Return (x, y) of the center of cell containing provided text 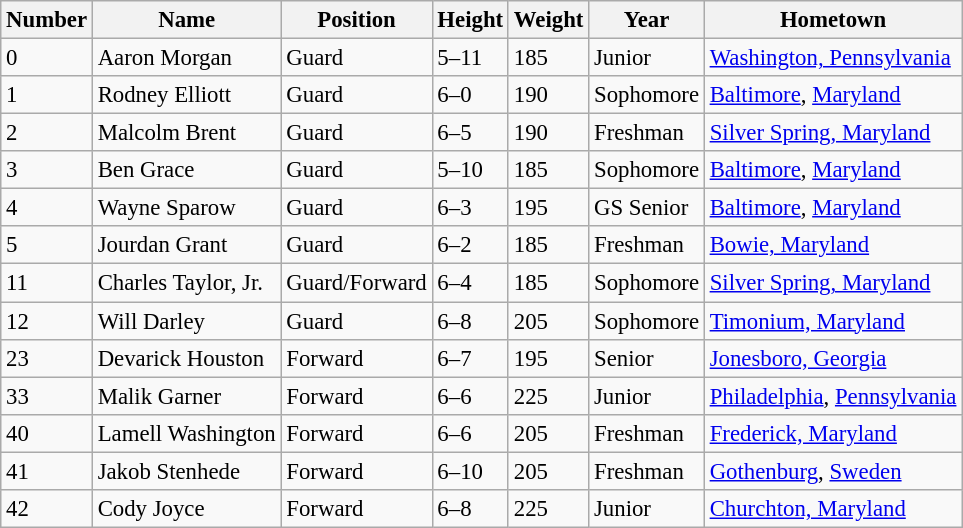
5–10 (470, 170)
Wayne Sparow (186, 208)
GS Senior (647, 208)
Malik Garner (186, 396)
Malcolm Brent (186, 133)
Guard/Forward (356, 283)
0 (47, 58)
Lamell Washington (186, 433)
Philadelphia, Pennsylvania (832, 396)
6–2 (470, 245)
Hometown (832, 20)
Bowie, Maryland (832, 245)
Jakob Stenhede (186, 471)
Height (470, 20)
23 (47, 358)
1 (47, 95)
2 (47, 133)
Number (47, 20)
Ben Grace (186, 170)
6–4 (470, 283)
Timonium, Maryland (832, 321)
Year (647, 20)
Position (356, 20)
Jourdan Grant (186, 245)
6–7 (470, 358)
6–5 (470, 133)
5 (47, 245)
6–0 (470, 95)
Frederick, Maryland (832, 433)
Gothenburg, Sweden (832, 471)
Washington, Pennsylvania (832, 58)
11 (47, 283)
Name (186, 20)
Churchton, Maryland (832, 509)
3 (47, 170)
12 (47, 321)
6–3 (470, 208)
40 (47, 433)
Aaron Morgan (186, 58)
41 (47, 471)
Senior (647, 358)
Will Darley (186, 321)
42 (47, 509)
33 (47, 396)
5–11 (470, 58)
4 (47, 208)
Rodney Elliott (186, 95)
Charles Taylor, Jr. (186, 283)
Jonesboro, Georgia (832, 358)
6–10 (470, 471)
Weight (548, 20)
Devarick Houston (186, 358)
Cody Joyce (186, 509)
